Identify which cell holds the provided text, then report its [X, Y] central coordinate. 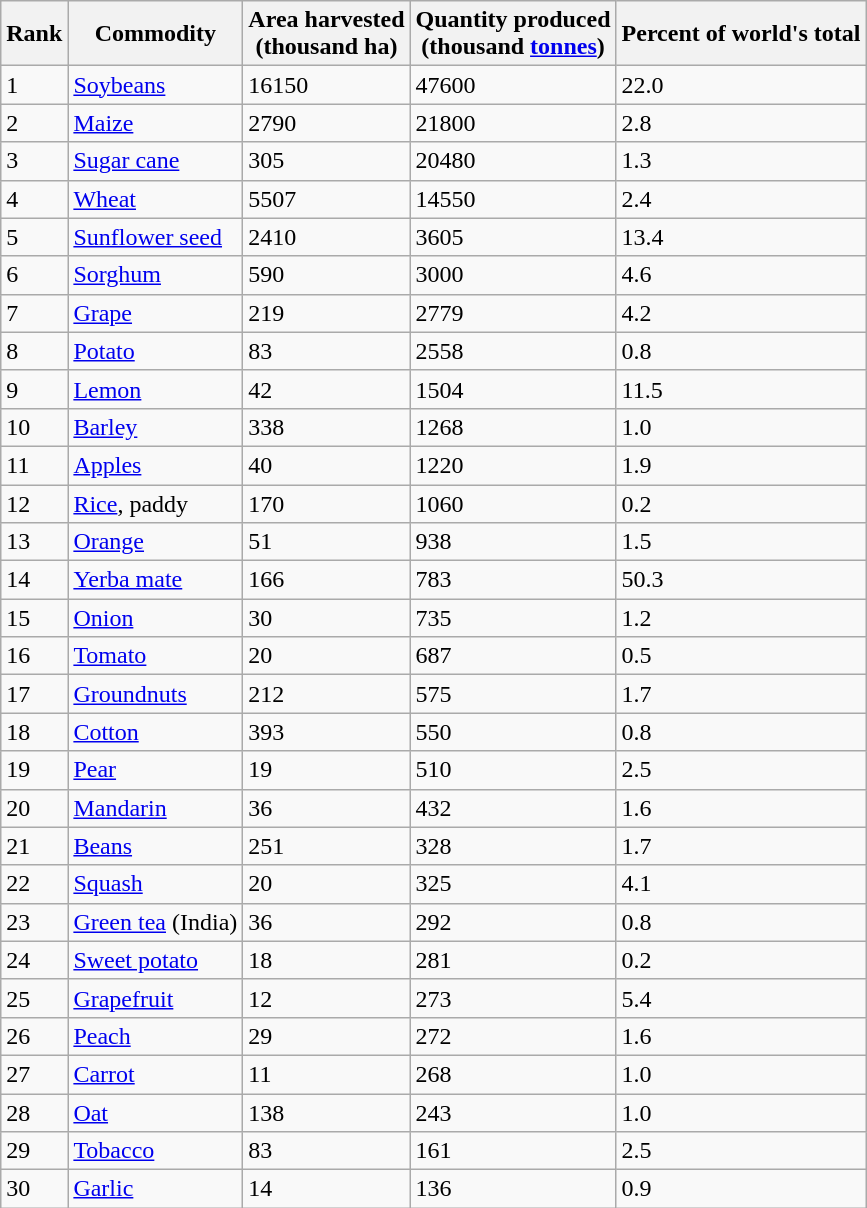
161 [513, 1151]
17 [34, 694]
9 [34, 389]
23 [34, 922]
Rank [34, 34]
1220 [513, 465]
550 [513, 732]
432 [513, 808]
268 [513, 1074]
Sunflower seed [156, 237]
510 [513, 770]
13 [34, 542]
Grapefruit [156, 998]
Rice, paddy [156, 503]
2.4 [741, 199]
Groundnuts [156, 694]
938 [513, 542]
Sugar cane [156, 161]
4.1 [741, 884]
219 [326, 313]
Carrot [156, 1074]
6 [34, 275]
Mandarin [156, 808]
Garlic [156, 1189]
Squash [156, 884]
Sorghum [156, 275]
212 [326, 694]
3 [34, 161]
2 [34, 123]
5507 [326, 199]
1.9 [741, 465]
1.2 [741, 618]
10 [34, 427]
Commodity [156, 34]
138 [326, 1113]
338 [326, 427]
305 [326, 161]
16 [34, 656]
Wheat [156, 199]
Quantity produced(thousand tonnes) [513, 34]
Area harvested(thousand ha) [326, 34]
328 [513, 846]
27 [34, 1074]
Sweet potato [156, 960]
20480 [513, 161]
170 [326, 503]
166 [326, 580]
3000 [513, 275]
25 [34, 998]
40 [326, 465]
1268 [513, 427]
687 [513, 656]
Orange [156, 542]
393 [326, 732]
325 [513, 884]
22.0 [741, 85]
28 [34, 1113]
24 [34, 960]
1 [34, 85]
5 [34, 237]
0.5 [741, 656]
Onion [156, 618]
7 [34, 313]
Barley [156, 427]
136 [513, 1189]
13.4 [741, 237]
Apples [156, 465]
Lemon [156, 389]
11.5 [741, 389]
2.8 [741, 123]
Maize [156, 123]
281 [513, 960]
Tomato [156, 656]
26 [34, 1036]
2790 [326, 123]
272 [513, 1036]
1.3 [741, 161]
Tobacco [156, 1151]
292 [513, 922]
1504 [513, 389]
1060 [513, 503]
4 [34, 199]
50.3 [741, 580]
Green tea (India) [156, 922]
22 [34, 884]
8 [34, 351]
14550 [513, 199]
5.4 [741, 998]
1.5 [741, 542]
15 [34, 618]
Soybeans [156, 85]
2410 [326, 237]
16150 [326, 85]
Grape [156, 313]
Cotton [156, 732]
0.9 [741, 1189]
47600 [513, 85]
Peach [156, 1036]
273 [513, 998]
590 [326, 275]
735 [513, 618]
Potato [156, 351]
42 [326, 389]
21 [34, 846]
3605 [513, 237]
251 [326, 846]
Percent of world's total [741, 34]
783 [513, 580]
2558 [513, 351]
575 [513, 694]
2779 [513, 313]
Yerba mate [156, 580]
243 [513, 1113]
4.2 [741, 313]
51 [326, 542]
Oat [156, 1113]
4.6 [741, 275]
Pear [156, 770]
Beans [156, 846]
21800 [513, 123]
